Search for the cell housing the specified text and yield its (x, y) center coordinate. 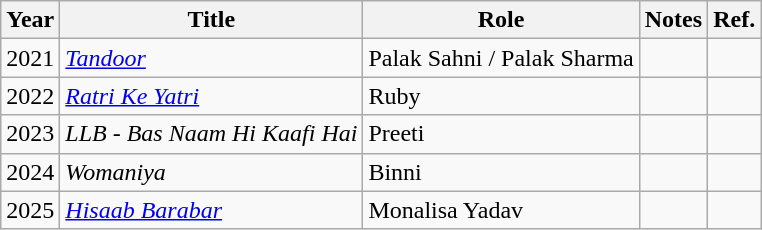
Title (212, 20)
2021 (30, 58)
Hisaab Barabar (212, 210)
Ref. (734, 20)
Ratri Ke Yatri (212, 96)
Preeti (501, 134)
Ruby (501, 96)
2025 (30, 210)
Womaniya (212, 172)
Role (501, 20)
2023 (30, 134)
Year (30, 20)
2022 (30, 96)
Binni (501, 172)
Notes (673, 20)
2024 (30, 172)
Monalisa Yadav (501, 210)
LLB - Bas Naam Hi Kaafi Hai (212, 134)
Tandoor (212, 58)
Palak Sahni / Palak Sharma (501, 58)
